Output the (X, Y) coordinate of the center of the cell containing the given text.  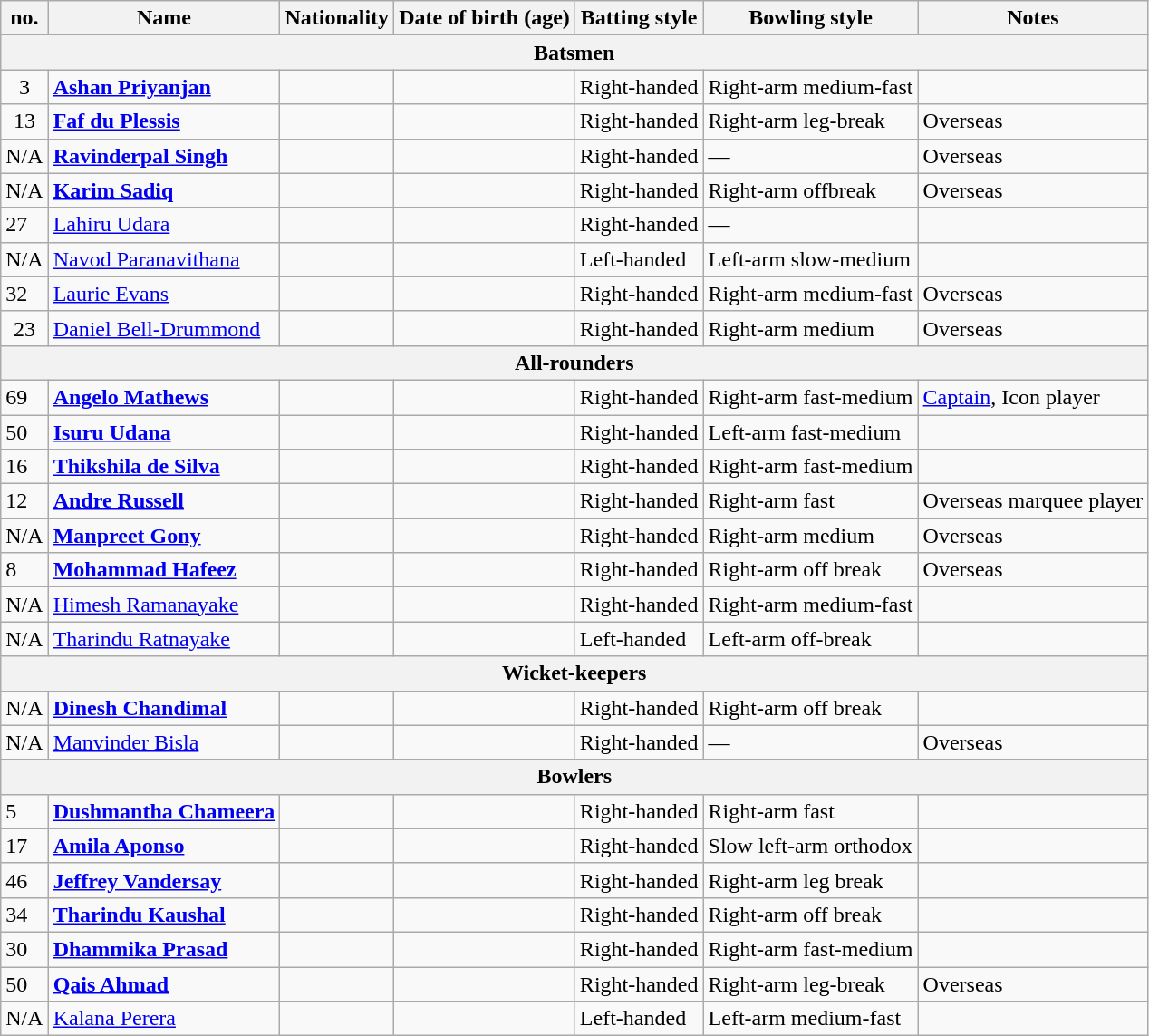
23 (24, 328)
Nationality (337, 18)
17 (24, 846)
Bowlers (574, 777)
3 (24, 87)
Qais Ahmad (164, 983)
Dhammika Prasad (164, 949)
Laurie Evans (164, 294)
no. (24, 18)
Manvinder Bisla (164, 742)
Overseas marquee player (1033, 501)
8 (24, 570)
Batting style (639, 18)
Dushmantha Chameera (164, 811)
Left-arm off-break (810, 639)
Left-arm fast-medium (810, 432)
Batsmen (574, 53)
32 (24, 294)
Jeffrey Vandersay (164, 880)
Date of birth (age) (485, 18)
13 (24, 121)
Slow left-arm orthodox (810, 846)
69 (24, 397)
Left-arm medium-fast (810, 1019)
Right-arm leg break (810, 880)
Tharindu Kaushal (164, 915)
Dinesh Chandimal (164, 708)
Angelo Mathews (164, 397)
Navod Paranavithana (164, 259)
Himesh Ramanayake (164, 605)
Faf du Plessis (164, 121)
Ravinderpal Singh (164, 156)
Right-arm offbreak (810, 190)
Manpreet Gony (164, 536)
5 (24, 811)
16 (24, 467)
Lahiru Udara (164, 225)
Bowling style (810, 18)
Amila Aponso (164, 846)
Isuru Udana (164, 432)
Tharindu Ratnayake (164, 639)
27 (24, 225)
Captain, Icon player (1033, 397)
30 (24, 949)
Daniel Bell-Drummond (164, 328)
Wicket-keepers (574, 673)
34 (24, 915)
Name (164, 18)
Kalana Perera (164, 1019)
Ashan Priyanjan (164, 87)
Thikshila de Silva (164, 467)
Karim Sadiq (164, 190)
Notes (1033, 18)
Left-arm slow-medium (810, 259)
Mohammad Hafeez (164, 570)
46 (24, 880)
Andre Russell (164, 501)
All-rounders (574, 363)
12 (24, 501)
